Provide the (X, Y) coordinate of the cell's center where the given text is located.  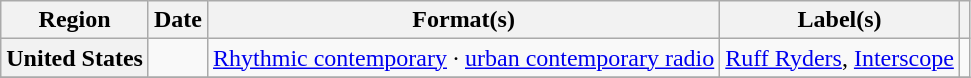
Ruff Ryders, Interscope (840, 58)
Format(s) (464, 20)
Label(s) (840, 20)
Date (178, 20)
Region (75, 20)
United States (75, 58)
Rhythmic contemporary · urban contemporary radio (464, 58)
